From the cell containing the given text, extract its center point as (x, y) coordinate. 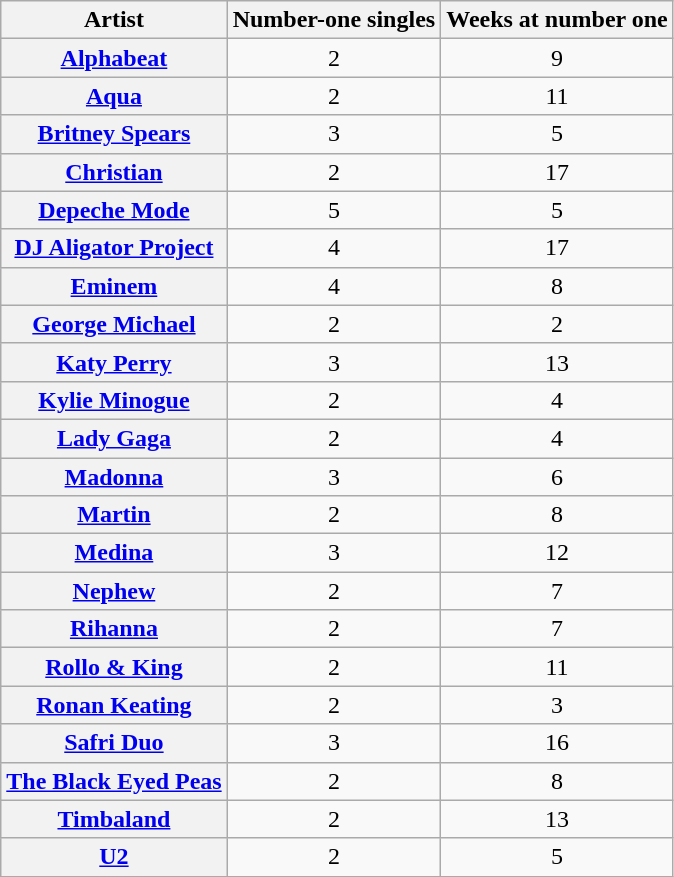
16 (558, 743)
Katy Perry (114, 362)
Number-one singles (334, 20)
DJ Aligator Project (114, 248)
Ronan Keating (114, 705)
Britney Spears (114, 134)
Eminem (114, 286)
Medina (114, 553)
Timbaland (114, 819)
George Michael (114, 324)
Christian (114, 172)
Weeks at number one (558, 20)
6 (558, 477)
12 (558, 553)
Martin (114, 515)
Madonna (114, 477)
Alphabeat (114, 58)
Artist (114, 20)
Lady Gaga (114, 438)
Safri Duo (114, 743)
9 (558, 58)
Rihanna (114, 629)
Nephew (114, 591)
Rollo & King (114, 667)
U2 (114, 857)
Aqua (114, 96)
The Black Eyed Peas (114, 781)
Depeche Mode (114, 210)
Kylie Minogue (114, 400)
